Output the (x, y) coordinate of the center of the cell containing the given text.  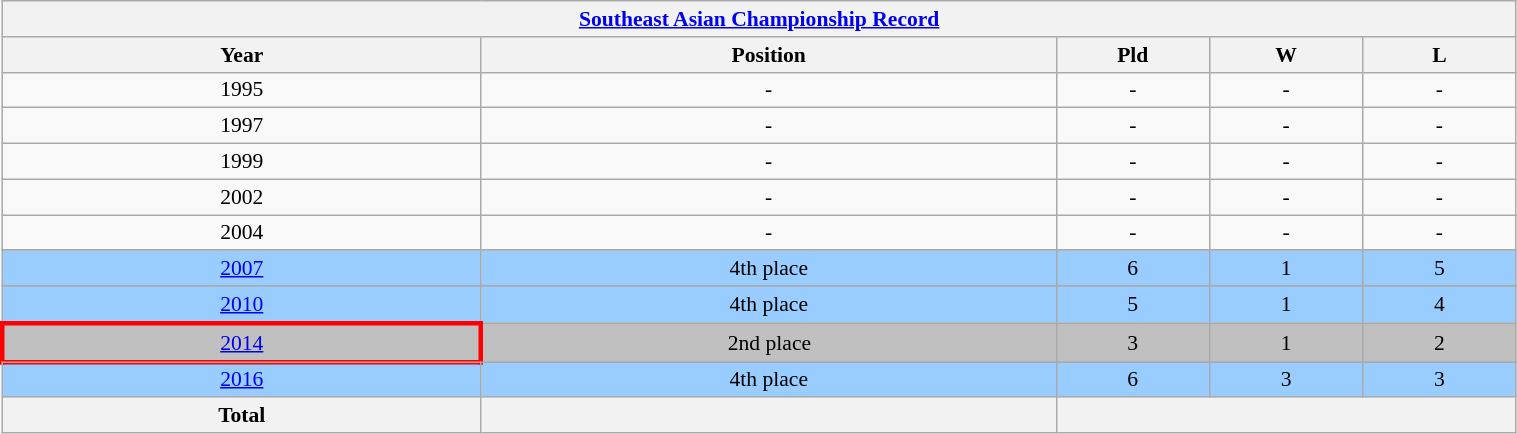
1999 (242, 162)
2010 (242, 304)
L (1440, 55)
4 (1440, 304)
2014 (242, 342)
2 (1440, 342)
Southeast Asian Championship Record (759, 19)
2016 (242, 380)
2nd place (768, 342)
1997 (242, 126)
Position (768, 55)
Total (242, 416)
2002 (242, 197)
2004 (242, 233)
Pld (1132, 55)
Year (242, 55)
1995 (242, 90)
W (1286, 55)
2007 (242, 269)
